Detect which cell encompasses the target text, then output its [x, y] center coordinate. 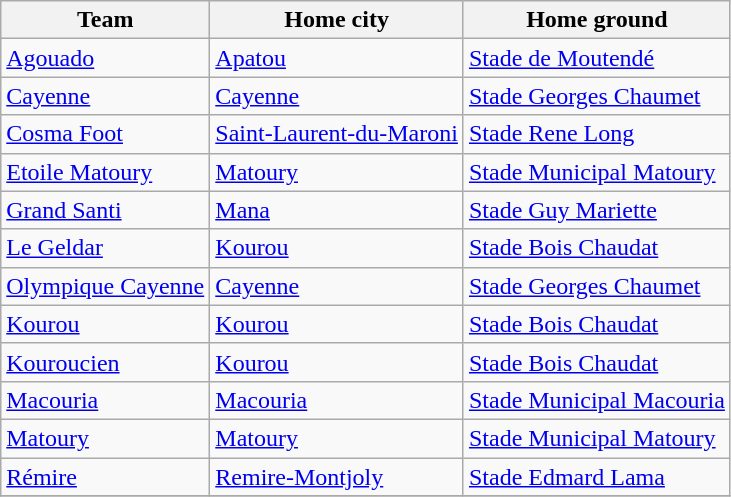
Stade Edmard Lama [596, 477]
Cosma Foot [106, 134]
Saint-Laurent-du-Maroni [337, 134]
Kouroucien [106, 362]
Stade Rene Long [596, 134]
Stade de Moutendé [596, 58]
Rémire [106, 477]
Remire-Montjoly [337, 477]
Olympique Cayenne [106, 286]
Grand Santi [106, 210]
Apatou [337, 58]
Le Geldar [106, 248]
Stade Guy Mariette [596, 210]
Stade Municipal Macouria [596, 400]
Team [106, 20]
Home ground [596, 20]
Mana [337, 210]
Etoile Matoury [106, 172]
Home city [337, 20]
Agouado [106, 58]
